For the text-containing cell, return its midpoint in (x, y) coordinate format. 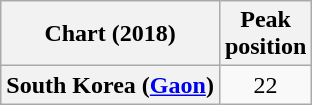
South Korea (Gaon) (110, 85)
Peakposition (265, 34)
22 (265, 85)
Chart (2018) (110, 34)
